Pinpoint the cell where the given text exists, returning its (x, y) midpoint coordinate. 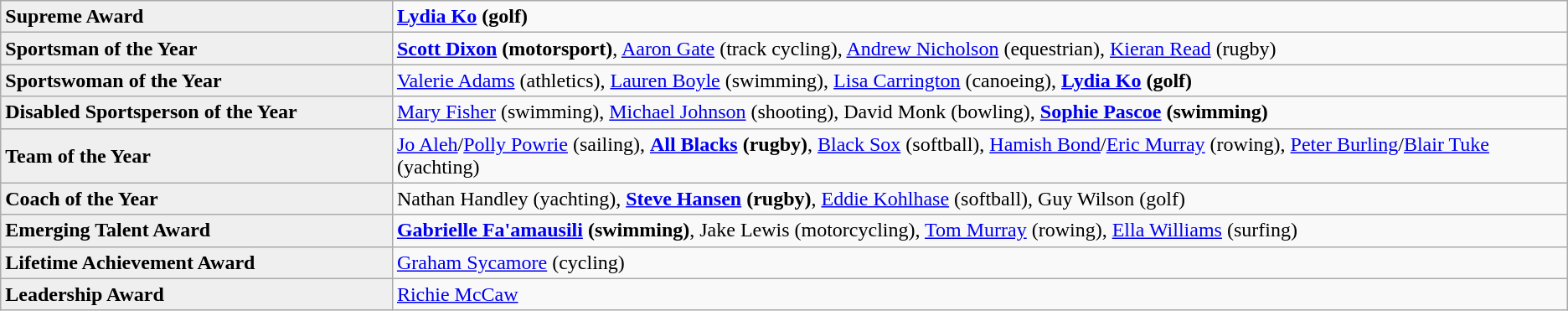
Gabrielle Fa'amausili (swimming), Jake Lewis (motorcycling), Tom Murray (rowing), Ella Williams (surfing) (980, 231)
Lydia Ko (golf) (980, 17)
Graham Sycamore (cycling) (980, 262)
Valerie Adams (athletics), Lauren Boyle (swimming), Lisa Carrington (canoeing), Lydia Ko (golf) (980, 80)
Team of the Year (197, 156)
Sportsman of the Year (197, 49)
Richie McCaw (980, 294)
Disabled Sportsperson of the Year (197, 112)
Emerging Talent Award (197, 231)
Coach of the Year (197, 199)
Nathan Handley (yachting), Steve Hansen (rugby), Eddie Kohlhase (softball), Guy Wilson (golf) (980, 199)
Jo Aleh/Polly Powrie (sailing), All Blacks (rugby), Black Sox (softball), Hamish Bond/Eric Murray (rowing), Peter Burling/Blair Tuke (yachting) (980, 156)
Sportswoman of the Year (197, 80)
Mary Fisher (swimming), Michael Johnson (shooting), David Monk (bowling), Sophie Pascoe (swimming) (980, 112)
Leadership Award (197, 294)
Lifetime Achievement Award (197, 262)
Scott Dixon (motorsport), Aaron Gate (track cycling), Andrew Nicholson (equestrian), Kieran Read (rugby) (980, 49)
Supreme Award (197, 17)
